Output the (X, Y) coordinate of the center of the cell containing the given text.  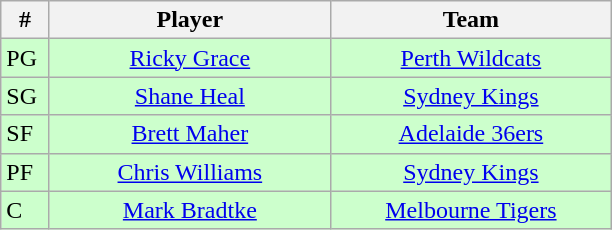
Player (190, 20)
SG (26, 96)
Chris Williams (190, 172)
PG (26, 58)
Ricky Grace (190, 58)
Shane Heal (190, 96)
Brett Maher (190, 134)
Team (470, 20)
# (26, 20)
PF (26, 172)
Perth Wildcats (470, 58)
Mark Bradtke (190, 210)
Adelaide 36ers (470, 134)
Melbourne Tigers (470, 210)
C (26, 210)
SF (26, 134)
